Locate the cell with the specified text and output its [X, Y] center coordinate. 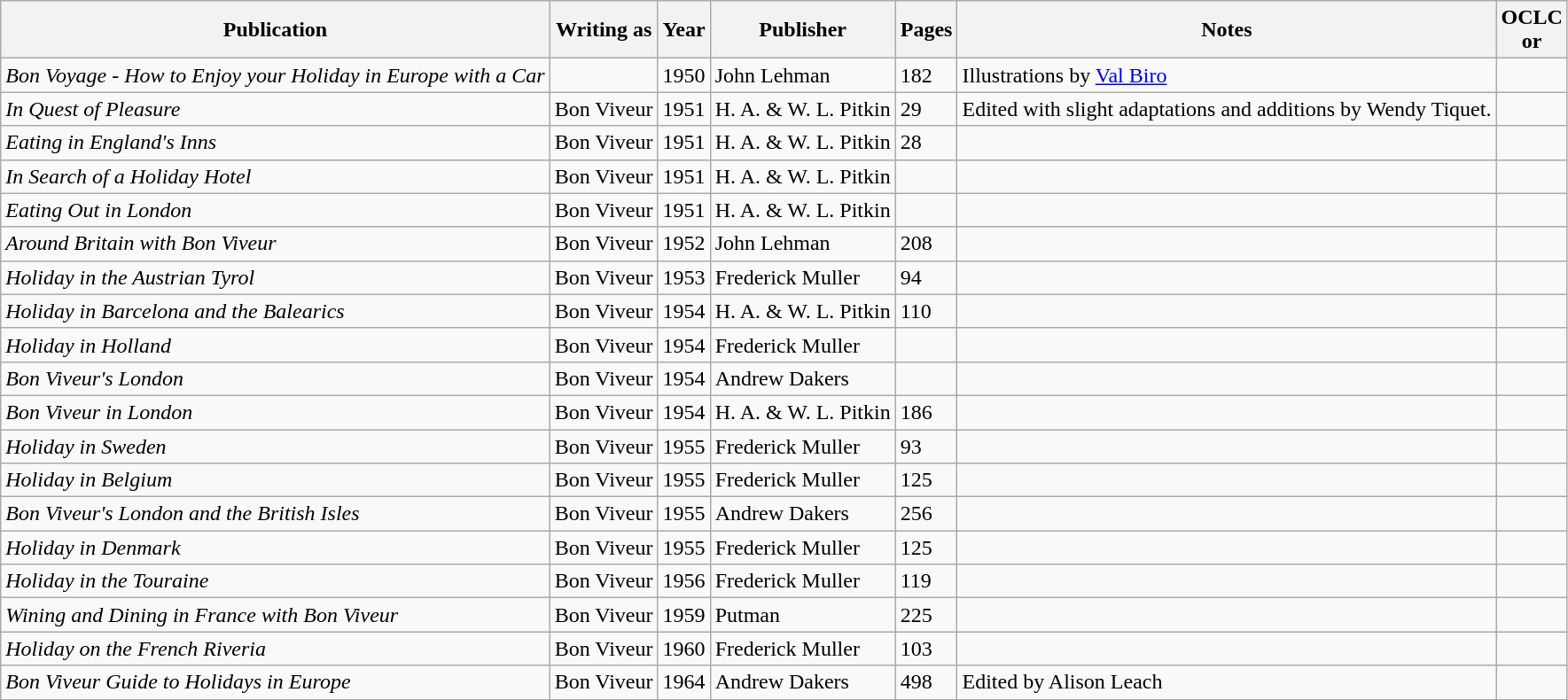
29 [926, 109]
182 [926, 75]
186 [926, 412]
In Quest of Pleasure [275, 109]
Holiday in Barcelona and the Balearics [275, 311]
Bon Voyage - How to Enjoy your Holiday in Europe with a Car [275, 75]
Around Britain with Bon Viveur [275, 244]
225 [926, 615]
Illustrations by Val Biro [1227, 75]
Holiday in Belgium [275, 480]
Pages [926, 30]
1959 [684, 615]
Wining and Dining in France with Bon Viveur [275, 615]
119 [926, 581]
Bon Viveur Guide to Holidays in Europe [275, 682]
93 [926, 446]
Writing as [604, 30]
Eating Out in London [275, 210]
Edited with slight adaptations and additions by Wendy Tiquet. [1227, 109]
Holiday in the Austrian Tyrol [275, 277]
Bon Viveur in London [275, 412]
Bon Viveur's London [275, 378]
94 [926, 277]
1950 [684, 75]
OCLCor [1532, 30]
Publisher [803, 30]
Eating in England's Inns [275, 143]
1952 [684, 244]
Holiday in the Touraine [275, 581]
Holiday in Holland [275, 345]
110 [926, 311]
28 [926, 143]
Publication [275, 30]
Holiday on the French Riveria [275, 649]
Year [684, 30]
Holiday in Denmark [275, 548]
Notes [1227, 30]
103 [926, 649]
256 [926, 514]
1956 [684, 581]
208 [926, 244]
1960 [684, 649]
1953 [684, 277]
Putman [803, 615]
Holiday in Sweden [275, 446]
Edited by Alison Leach [1227, 682]
1964 [684, 682]
Bon Viveur's London and the British Isles [275, 514]
In Search of a Holiday Hotel [275, 176]
498 [926, 682]
